Return (X, Y) of the center of cell containing provided text 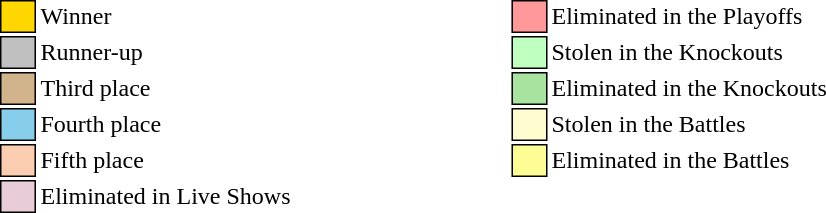
Runner-up (166, 52)
Third place (166, 88)
Fourth place (166, 124)
Eliminated in Live Shows (166, 196)
Fifth place (166, 160)
Winner (166, 16)
